Search for the cell housing the specified text and yield its (X, Y) center coordinate. 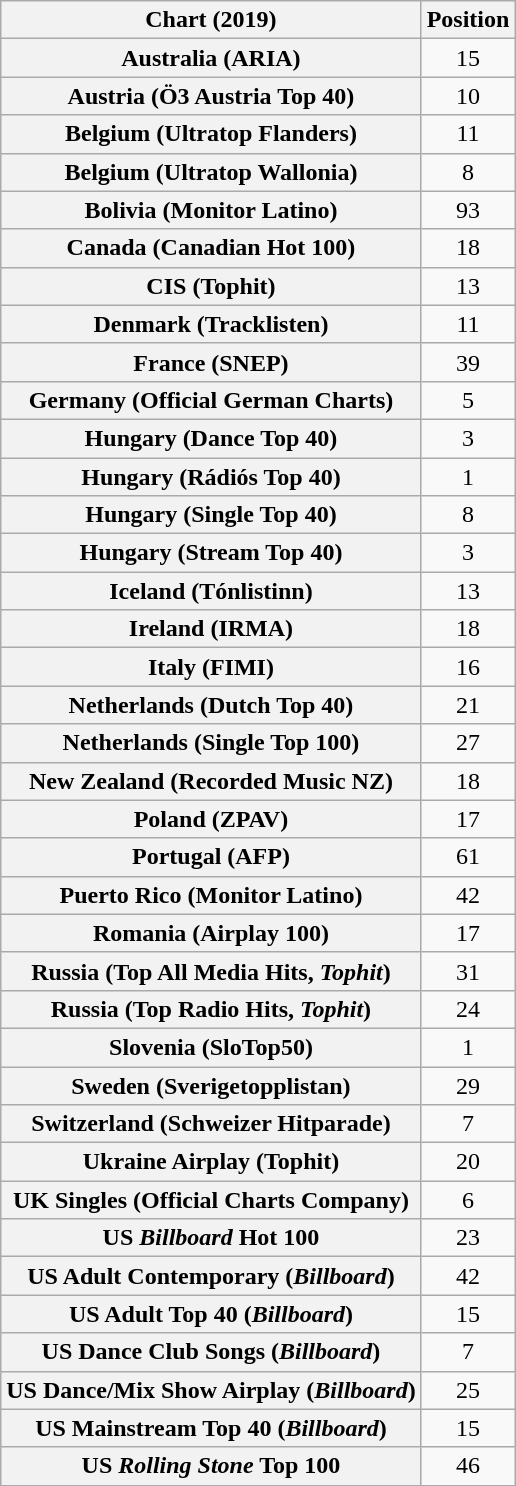
Ukraine Airplay (Tophit) (211, 1162)
Switzerland (Schweizer Hitparade) (211, 1124)
Russia (Top All Media Hits, Tophit) (211, 971)
Hungary (Rádiós Top 40) (211, 477)
Germany (Official German Charts) (211, 400)
France (SNEP) (211, 362)
Netherlands (Dutch Top 40) (211, 705)
Portugal (AFP) (211, 857)
UK Singles (Official Charts Company) (211, 1200)
US Dance Club Songs (Billboard) (211, 1352)
46 (468, 1466)
Hungary (Dance Top 40) (211, 438)
Puerto Rico (Monitor Latino) (211, 895)
Canada (Canadian Hot 100) (211, 248)
21 (468, 705)
Poland (ZPAV) (211, 819)
16 (468, 667)
5 (468, 400)
23 (468, 1238)
New Zealand (Recorded Music NZ) (211, 781)
US Adult Contemporary (Billboard) (211, 1276)
Chart (2019) (211, 20)
US Billboard Hot 100 (211, 1238)
Belgium (Ultratop Flanders) (211, 134)
US Rolling Stone Top 100 (211, 1466)
24 (468, 1009)
US Adult Top 40 (Billboard) (211, 1314)
Sweden (Sverigetopplistan) (211, 1085)
27 (468, 743)
Australia (ARIA) (211, 58)
Bolivia (Monitor Latino) (211, 210)
Russia (Top Radio Hits, Tophit) (211, 1009)
Romania (Airplay 100) (211, 933)
Position (468, 20)
Hungary (Stream Top 40) (211, 553)
Iceland (Tónlistinn) (211, 591)
20 (468, 1162)
29 (468, 1085)
93 (468, 210)
Austria (Ö3 Austria Top 40) (211, 96)
31 (468, 971)
Belgium (Ultratop Wallonia) (211, 172)
Netherlands (Single Top 100) (211, 743)
Slovenia (SloTop50) (211, 1047)
Ireland (IRMA) (211, 629)
25 (468, 1390)
39 (468, 362)
6 (468, 1200)
10 (468, 96)
Italy (FIMI) (211, 667)
61 (468, 857)
CIS (Tophit) (211, 286)
Hungary (Single Top 40) (211, 515)
US Mainstream Top 40 (Billboard) (211, 1428)
Denmark (Tracklisten) (211, 324)
US Dance/Mix Show Airplay (Billboard) (211, 1390)
